Output the (X, Y) coordinate of the center of the cell containing the given text.  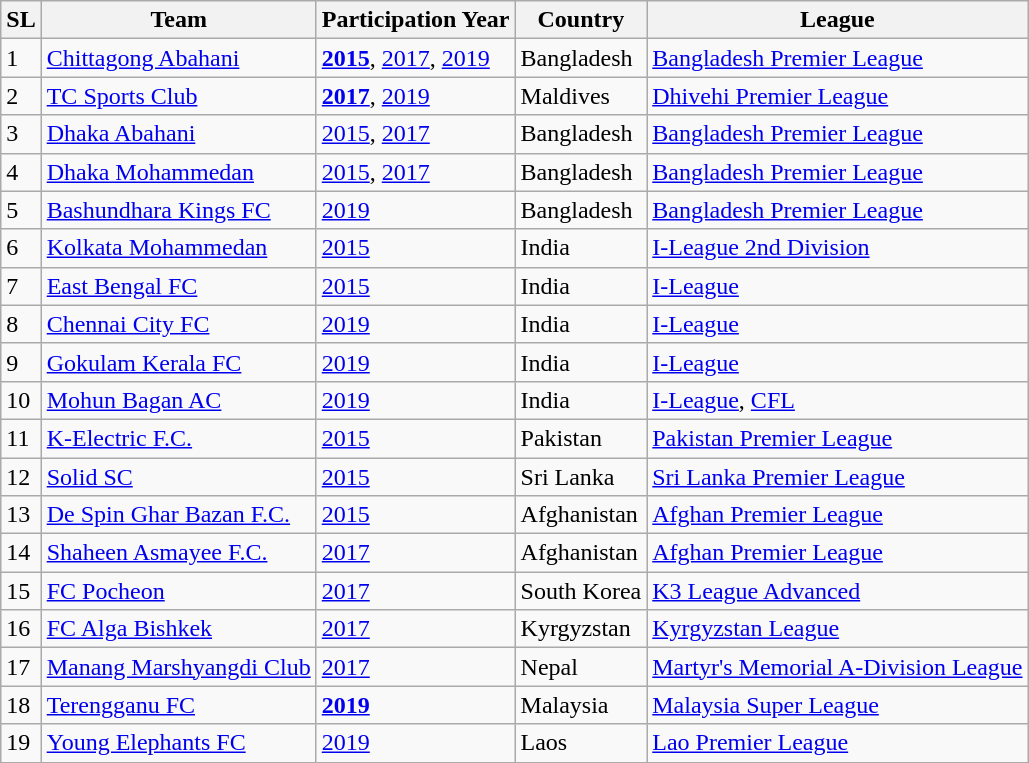
Sri Lanka Premier League (838, 477)
15 (21, 591)
9 (21, 362)
East Bengal FC (178, 286)
1 (21, 58)
Sri Lanka (581, 477)
18 (21, 705)
3 (21, 134)
4 (21, 172)
17 (21, 667)
2015, 2017, 2019 (416, 58)
10 (21, 400)
Chittagong Abahani (178, 58)
Bashundhara Kings FC (178, 210)
I-League 2nd Division (838, 248)
Nepal (581, 667)
Dhaka Mohammedan (178, 172)
Lao Premier League (838, 743)
Malaysia (581, 705)
I-League, CFL (838, 400)
Pakistan (581, 438)
SL (21, 20)
K3 League Advanced (838, 591)
Chennai City FC (178, 324)
De Spin Ghar Bazan F.C. (178, 515)
League (838, 20)
Shaheen Asmayee F.C. (178, 553)
TC Sports Club (178, 96)
Laos (581, 743)
Martyr's Memorial A-Division League (838, 667)
Dhaka Abahani (178, 134)
FC Alga Bishkek (178, 629)
Pakistan Premier League (838, 438)
Terengganu FC (178, 705)
2017, 2019 (416, 96)
Mohun Bagan AC (178, 400)
K-Electric F.C. (178, 438)
16 (21, 629)
Kolkata Mohammedan (178, 248)
Team (178, 20)
Maldives (581, 96)
Kyrgyzstan (581, 629)
11 (21, 438)
South Korea (581, 591)
FC Pocheon (178, 591)
Participation Year (416, 20)
Young Elephants FC (178, 743)
Kyrgyzstan League (838, 629)
7 (21, 286)
Dhivehi Premier League (838, 96)
8 (21, 324)
Solid SC (178, 477)
5 (21, 210)
12 (21, 477)
13 (21, 515)
Manang Marshyangdi Club (178, 667)
Malaysia Super League (838, 705)
14 (21, 553)
6 (21, 248)
Gokulam Kerala FC (178, 362)
19 (21, 743)
Country (581, 20)
2 (21, 96)
